Return the (X, Y) coordinate for the center point of the cell that contains the specified text.  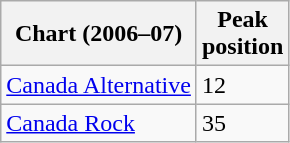
Peakposition (242, 34)
12 (242, 85)
Canada Alternative (99, 85)
35 (242, 123)
Canada Rock (99, 123)
Chart (2006–07) (99, 34)
